For the text-containing cell, return its midpoint in [x, y] coordinate format. 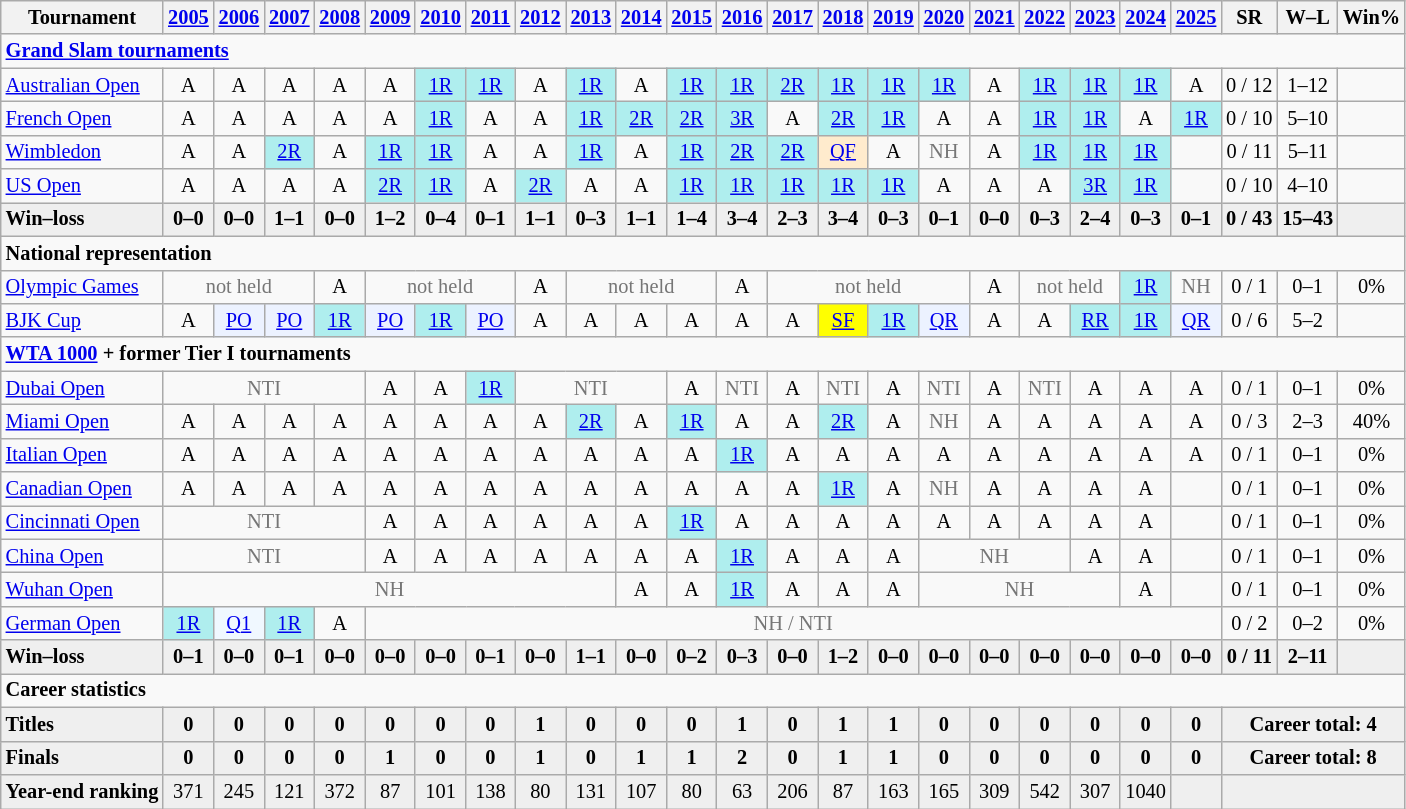
2010 [440, 17]
309 [994, 791]
2019 [893, 17]
French Open [82, 118]
Wimbledon [82, 152]
138 [490, 791]
2009 [390, 17]
2024 [1145, 17]
15–43 [1308, 219]
1–4 [691, 219]
2005 [188, 17]
371 [188, 791]
W–L [1308, 17]
Career statistics [703, 690]
5–10 [1308, 118]
2022 [1044, 17]
2012 [540, 17]
Grand Slam tournaments [703, 51]
2–11 [1308, 657]
163 [893, 791]
SR [1249, 17]
5–2 [1308, 320]
BJK Cup [82, 320]
2013 [591, 17]
RR [1095, 320]
2023 [1095, 17]
307 [1095, 791]
Miami Open [82, 421]
US Open [82, 186]
NH / NTI [793, 623]
Italian Open [82, 455]
Tournament [82, 17]
2014 [641, 17]
0 / 12 [1249, 85]
2018 [843, 17]
Career total: 8 [1313, 758]
Year-end ranking [82, 791]
Canadian Open [82, 489]
2015 [691, 17]
107 [641, 791]
Olympic Games [82, 287]
2020 [944, 17]
Wuhan Open [82, 589]
China Open [82, 556]
Career total: 4 [1313, 724]
0–4 [440, 219]
2016 [742, 17]
1–12 [1308, 85]
2017 [792, 17]
2021 [994, 17]
National representation [703, 253]
0 / 3 [1249, 421]
2011 [490, 17]
0 / 2 [1249, 623]
101 [440, 791]
5–11 [1308, 152]
542 [1044, 791]
131 [591, 791]
206 [792, 791]
40% [1372, 421]
2 [742, 758]
2025 [1196, 17]
Dubai Open [82, 388]
WTA 1000 + former Tier I tournaments [703, 354]
QF [843, 152]
Cincinnati Open [82, 522]
SF [843, 320]
0 / 6 [1249, 320]
2008 [339, 17]
Win% [1372, 17]
2–4 [1095, 219]
63 [742, 791]
121 [289, 791]
German Open [82, 623]
165 [944, 791]
2007 [289, 17]
Finals [82, 758]
0 / 43 [1249, 219]
2006 [239, 17]
4–10 [1308, 186]
372 [339, 791]
Q1 [239, 623]
Titles [82, 724]
1040 [1145, 791]
245 [239, 791]
Australian Open [82, 85]
